Output the (x, y) coordinate of the center of the cell containing the given text.  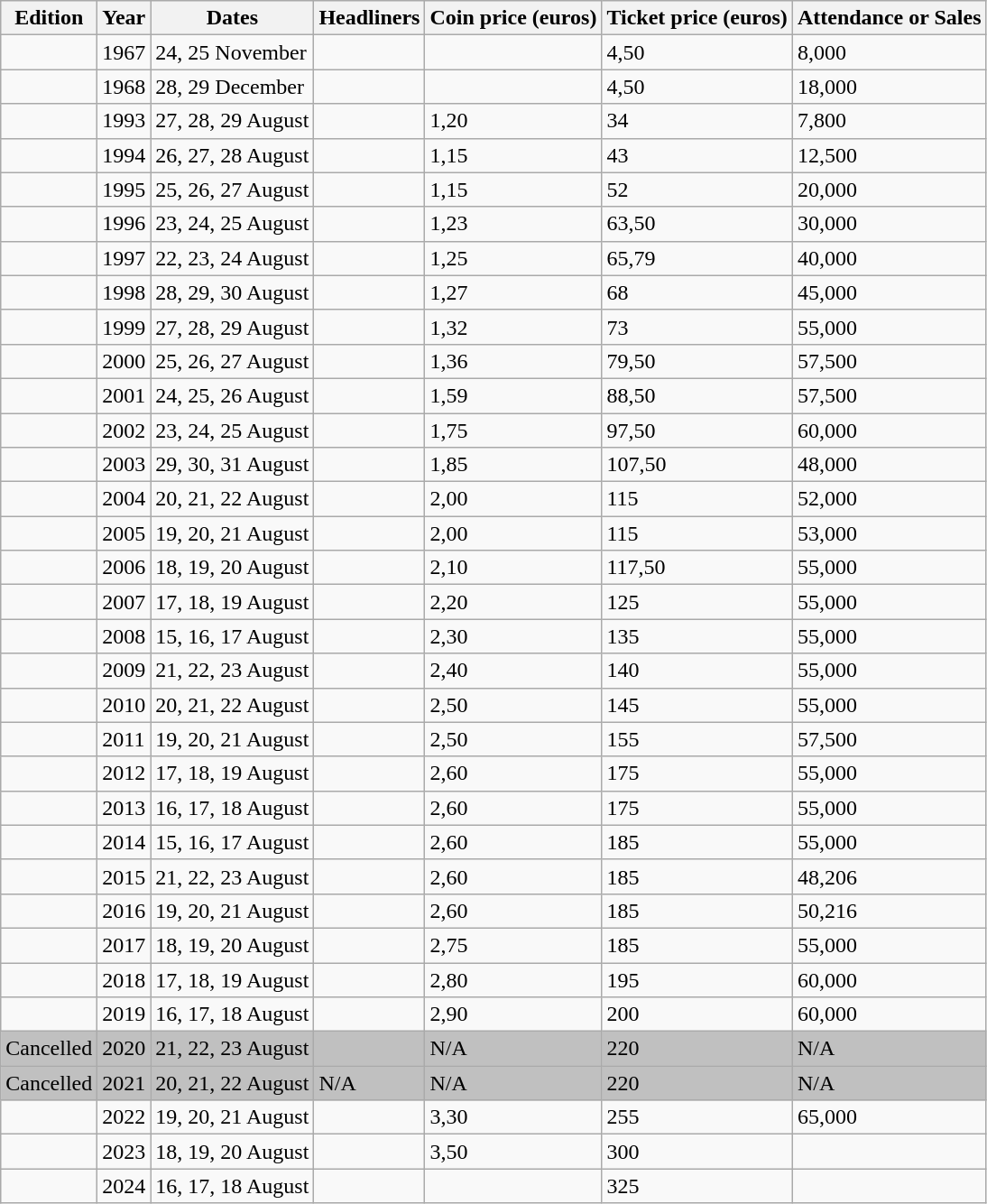
73 (696, 327)
2,90 (513, 1014)
2008 (125, 636)
1998 (125, 292)
65,79 (696, 258)
2010 (125, 705)
24, 25, 26 August (233, 395)
52,000 (890, 499)
1,85 (513, 465)
1,20 (513, 121)
1,23 (513, 224)
1,36 (513, 361)
155 (696, 739)
88,50 (696, 395)
48,206 (890, 876)
Year (125, 18)
48,000 (890, 465)
1,25 (513, 258)
Ticket price (euros) (696, 18)
2,30 (513, 636)
53,000 (890, 533)
2005 (125, 533)
2003 (125, 465)
Headliners (370, 18)
117,50 (696, 568)
Edition (49, 18)
200 (696, 1014)
125 (696, 602)
107,50 (696, 465)
2022 (125, 1117)
2020 (125, 1049)
24, 25 November (233, 52)
8,000 (890, 52)
140 (696, 671)
1968 (125, 87)
52 (696, 190)
145 (696, 705)
12,500 (890, 155)
2006 (125, 568)
2024 (125, 1186)
2021 (125, 1083)
2,20 (513, 602)
20,000 (890, 190)
22, 23, 24 August (233, 258)
2011 (125, 739)
255 (696, 1117)
26, 27, 28 August (233, 155)
29, 30, 31 August (233, 465)
2016 (125, 911)
2019 (125, 1014)
50,216 (890, 911)
2001 (125, 395)
2,40 (513, 671)
1,32 (513, 327)
65,000 (890, 1117)
18,000 (890, 87)
Coin price (euros) (513, 18)
43 (696, 155)
2,10 (513, 568)
325 (696, 1186)
30,000 (890, 224)
2000 (125, 361)
2012 (125, 773)
3,30 (513, 1117)
Dates (233, 18)
2014 (125, 842)
2013 (125, 808)
2009 (125, 671)
1996 (125, 224)
79,50 (696, 361)
2018 (125, 979)
3,50 (513, 1152)
34 (696, 121)
1997 (125, 258)
2,80 (513, 979)
40,000 (890, 258)
2017 (125, 945)
28, 29, 30 August (233, 292)
97,50 (696, 431)
135 (696, 636)
1999 (125, 327)
2004 (125, 499)
2,75 (513, 945)
195 (696, 979)
2023 (125, 1152)
Attendance or Sales (890, 18)
2015 (125, 876)
1967 (125, 52)
1,75 (513, 431)
1995 (125, 190)
63,50 (696, 224)
1,27 (513, 292)
300 (696, 1152)
1993 (125, 121)
7,800 (890, 121)
68 (696, 292)
2002 (125, 431)
1994 (125, 155)
1,59 (513, 395)
45,000 (890, 292)
2007 (125, 602)
28, 29 December (233, 87)
